Determine the [x, y] coordinate at the center of the cell enclosing the given text.  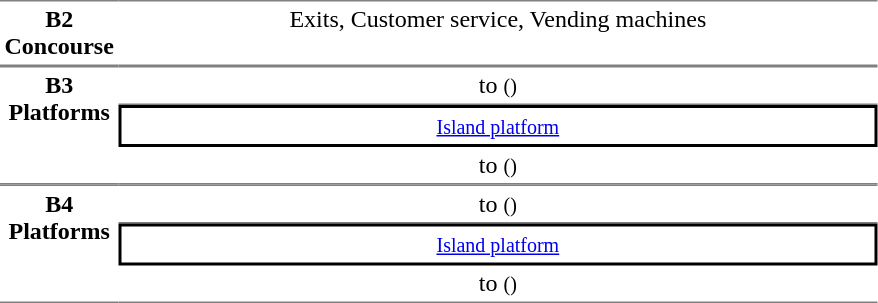
B3Platforms [59, 125]
Exits, Customer service, Vending machines [498, 33]
B2Concourse [59, 33]
B4Platforms [59, 243]
